For the text-containing cell, return its midpoint in (x, y) coordinate format. 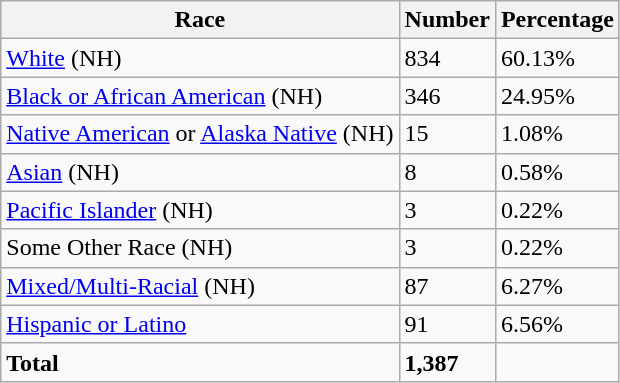
834 (447, 58)
Hispanic or Latino (200, 324)
24.95% (557, 96)
Some Other Race (NH) (200, 248)
60.13% (557, 58)
Native American or Alaska Native (NH) (200, 134)
346 (447, 96)
6.56% (557, 324)
Percentage (557, 20)
Mixed/Multi-Racial (NH) (200, 286)
6.27% (557, 286)
8 (447, 172)
1,387 (447, 362)
Pacific Islander (NH) (200, 210)
87 (447, 286)
Asian (NH) (200, 172)
Race (200, 20)
15 (447, 134)
Total (200, 362)
91 (447, 324)
1.08% (557, 134)
Black or African American (NH) (200, 96)
0.58% (557, 172)
White (NH) (200, 58)
Number (447, 20)
